Pinpoint the cell where the given text exists, returning its (x, y) midpoint coordinate. 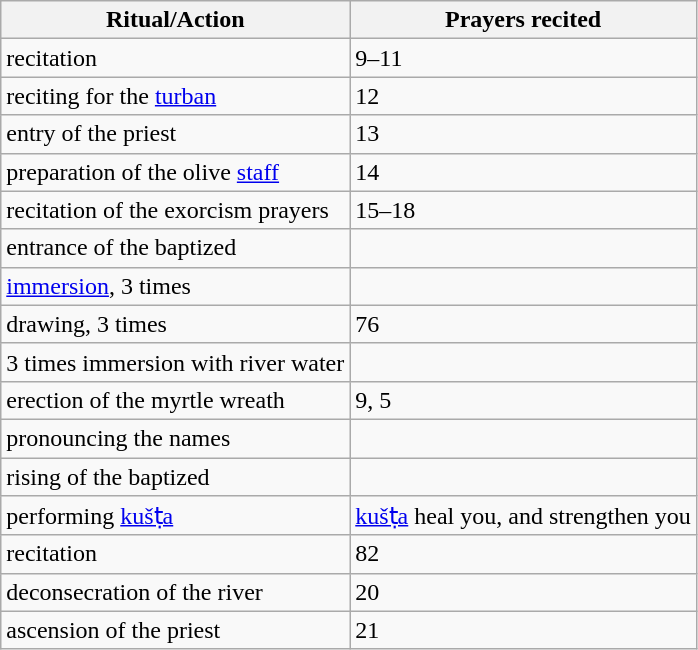
drawing, 3 times (176, 324)
13 (524, 134)
12 (524, 96)
82 (524, 554)
rising of the baptized (176, 477)
ascension of the priest (176, 630)
9–11 (524, 58)
immersion, 3 times (176, 286)
erection of the myrtle wreath (176, 400)
Prayers recited (524, 20)
reciting for the turban (176, 96)
14 (524, 172)
entry of the priest (176, 134)
performing kušṭa (176, 516)
15–18 (524, 210)
Ritual/Action (176, 20)
21 (524, 630)
entrance of the baptized (176, 248)
pronouncing the names (176, 438)
kušṭa heal you, and strengthen you (524, 516)
3 times immersion with river water (176, 362)
9, 5 (524, 400)
20 (524, 592)
76 (524, 324)
recitation of the exorcism prayers (176, 210)
deconsecration of the river (176, 592)
preparation of the olive staff (176, 172)
